For the text-containing cell, return its midpoint in [x, y] coordinate format. 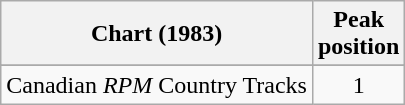
Canadian RPM Country Tracks [157, 85]
Chart (1983) [157, 34]
Peakposition [358, 34]
1 [358, 85]
